Identify which cell holds the provided text, then report its (x, y) central coordinate. 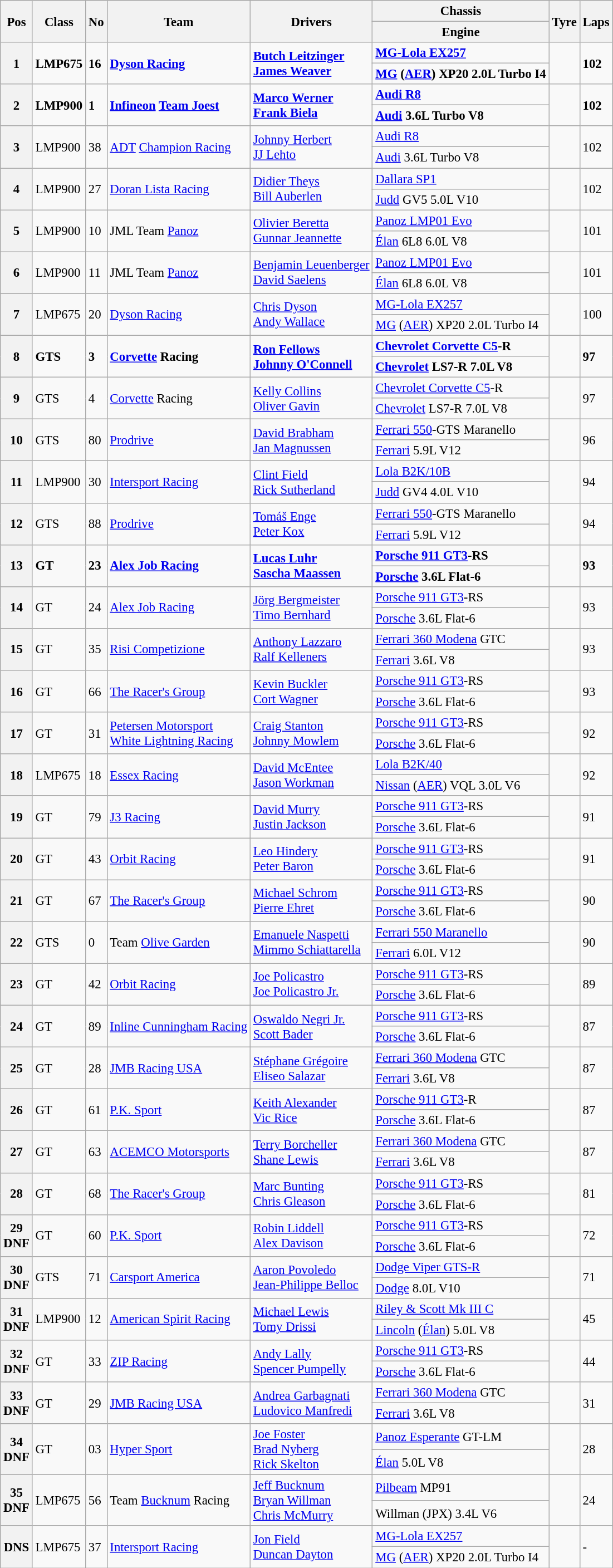
Laps (596, 21)
David McEntee Jason Workman (311, 775)
Andy Lally Spencer Pumpelly (311, 1361)
26 (17, 1110)
Clint Field Rick Sutherland (311, 482)
Team Bucknum Racing (178, 1501)
Inline Cunningham Racing (178, 1026)
Team (178, 21)
Robin Liddell Alex Davison (311, 1235)
Judd GV5 5.0L V10 (461, 199)
Chassis (461, 11)
44 (596, 1361)
72 (596, 1235)
56 (96, 1501)
2 (17, 105)
Dodge 8.0L V10 (461, 1288)
Pos (17, 21)
Emanuele Naspetti Mimmo Schiattarella (311, 942)
88 (96, 523)
5 (17, 231)
45 (596, 1320)
Lincoln (Élan) 5.0L V8 (461, 1330)
Stéphane Grégoire Eliseo Salazar (311, 1068)
Keith Alexander Vic Rice (311, 1110)
- (596, 1547)
Kevin Buckler Cort Wagner (311, 692)
Willman (JPX) 3.4L V6 (461, 1513)
Team Olive Garden (178, 942)
0 (96, 942)
Terry Borcheller Shane Lewis (311, 1151)
Tomáš Enge Peter Kox (311, 523)
Michael Lewis Tomy Drissi (311, 1320)
Infineon Team Joest (178, 105)
Carsport America (178, 1277)
Essex Racing (178, 775)
Michael Schrom Pierre Ehret (311, 901)
J3 Racing (178, 817)
29 (96, 1403)
Joe Foster Brad Nyberg Rick Skelton (311, 1449)
21 (17, 901)
35DNF (17, 1501)
Kelly Collins Oliver Gavin (311, 399)
Jon Field Duncan Dayton (311, 1547)
31DNF (17, 1320)
Lucas Luhr Sascha Maassen (311, 566)
14 (17, 608)
6 (17, 273)
Lola B2K/10B (461, 472)
Chris Dyson Andy Wallace (311, 314)
67 (96, 901)
Johnny Herbert JJ Lehto (311, 147)
ACEMCO Motorsports (178, 1151)
Panoz Esperante GT-LM (461, 1437)
35 (96, 649)
Marco Werner Frank Biela (311, 105)
Petersen Motorsport White Lightning Racing (178, 733)
17 (17, 733)
Doran Lista Racing (178, 189)
Porsche 911 GT3-R (461, 1100)
81 (596, 1194)
63 (96, 1151)
Dodge Viper GTS-R (461, 1267)
33 (96, 1361)
30 (96, 482)
Butch Leitzinger James Weaver (311, 63)
Engine (461, 32)
Ferrari 550 Maranello (461, 932)
66 (96, 692)
Oswaldo Negri Jr. Scott Bader (311, 1026)
Judd GV4 4.0L V10 (461, 493)
Andrea Garbagnati Ludovico Manfredi (311, 1403)
19 (17, 817)
Benjamin Leuenberger David Saelens (311, 273)
79 (96, 817)
ADT Champion Racing (178, 147)
60 (96, 1235)
Aaron Povoledo Jean-Philippe Belloc (311, 1277)
15 (17, 649)
68 (96, 1194)
38 (96, 147)
25 (17, 1068)
03 (96, 1449)
80 (96, 440)
Tyre (565, 21)
Olivier Beretta Gunnar Jeannette (311, 231)
David Murry Justin Jackson (311, 817)
Craig Stanton Johnny Mowlem (311, 733)
Drivers (311, 21)
22 (17, 942)
Riley & Scott Mk III C (461, 1309)
100 (596, 314)
Ron Fellows Johnny O'Connell (311, 356)
Anthony Lazzaro Ralf Kelleners (311, 649)
Marc Bunting Chris Gleason (311, 1194)
Hyper Sport (178, 1449)
43 (96, 859)
9 (17, 399)
42 (96, 984)
33DNF (17, 1403)
Nissan (AER) VQL 3.0L V6 (461, 786)
32DNF (17, 1361)
29DNF (17, 1235)
Lola B2K/40 (461, 765)
96 (596, 440)
Jeff Bucknum Bryan Willman Chris McMurry (311, 1501)
Ferrari 6.0L V12 (461, 953)
Pilbeam MP91 (461, 1488)
Jörg Bergmeister Timo Bernhard (311, 608)
No (96, 21)
Dallara SP1 (461, 179)
34DNF (17, 1449)
7 (17, 314)
13 (17, 566)
David Brabham Jan Magnussen (311, 440)
Class (59, 21)
8 (17, 356)
American Spirit Racing (178, 1320)
37 (96, 1547)
30DNF (17, 1277)
DNS (17, 1547)
Joe Policastro Joe Policastro Jr. (311, 984)
ZIP Racing (178, 1361)
Risi Competizione (178, 649)
61 (96, 1110)
Didier Theys Bill Auberlen (311, 189)
Élan 5.0L V8 (461, 1462)
Leo Hindery Peter Baron (311, 859)
